Find where the given text appears and provide that cell's center as [x, y] coordinate. 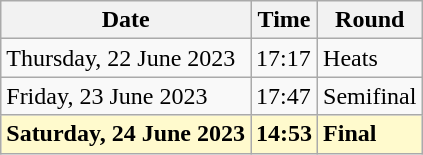
Thursday, 22 June 2023 [126, 58]
14:53 [284, 134]
17:17 [284, 58]
Round [370, 20]
Friday, 23 June 2023 [126, 96]
Final [370, 134]
17:47 [284, 96]
Time [284, 20]
Saturday, 24 June 2023 [126, 134]
Heats [370, 58]
Semifinal [370, 96]
Date [126, 20]
